Determine the [x, y] coordinate at the center of the cell enclosing the given text.  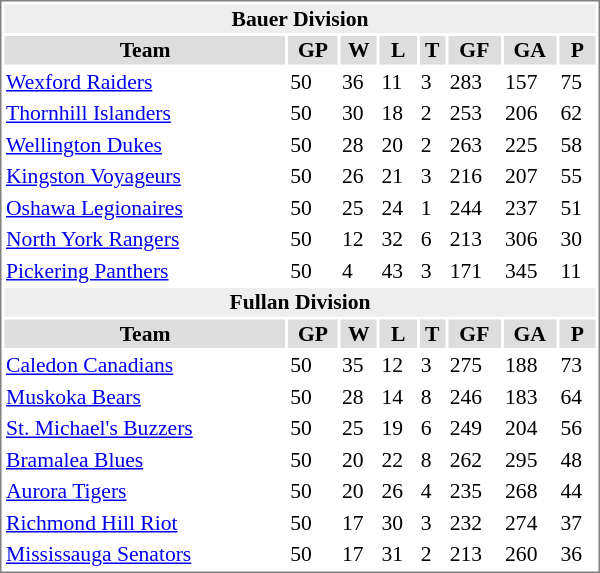
216 [474, 176]
51 [578, 208]
204 [530, 428]
73 [578, 365]
Wexford Raiders [144, 82]
Caledon Canadians [144, 365]
244 [474, 208]
295 [530, 460]
Pickering Panthers [144, 270]
157 [530, 82]
55 [578, 176]
Bramalea Blues [144, 460]
44 [578, 491]
Aurora Tigers [144, 491]
225 [530, 144]
1 [432, 208]
43 [398, 270]
237 [530, 208]
Mississauga Senators [144, 554]
249 [474, 428]
Fullan Division [300, 302]
183 [530, 396]
64 [578, 396]
Muskoka Bears [144, 396]
35 [358, 365]
Bauer Division [300, 18]
31 [398, 554]
274 [530, 522]
19 [398, 428]
37 [578, 522]
North York Rangers [144, 239]
Thornhill Islanders [144, 113]
32 [398, 239]
62 [578, 113]
253 [474, 113]
Kingston Voyageurs [144, 176]
263 [474, 144]
Wellington Dukes [144, 144]
14 [398, 396]
21 [398, 176]
275 [474, 365]
188 [530, 365]
56 [578, 428]
232 [474, 522]
207 [530, 176]
48 [578, 460]
18 [398, 113]
268 [530, 491]
Oshawa Legionaires [144, 208]
246 [474, 396]
306 [530, 239]
St. Michael's Buzzers [144, 428]
260 [530, 554]
171 [474, 270]
283 [474, 82]
262 [474, 460]
345 [530, 270]
Richmond Hill Riot [144, 522]
22 [398, 460]
75 [578, 82]
58 [578, 144]
24 [398, 208]
206 [530, 113]
235 [474, 491]
